Locate the cell with the specified text and output its [x, y] center coordinate. 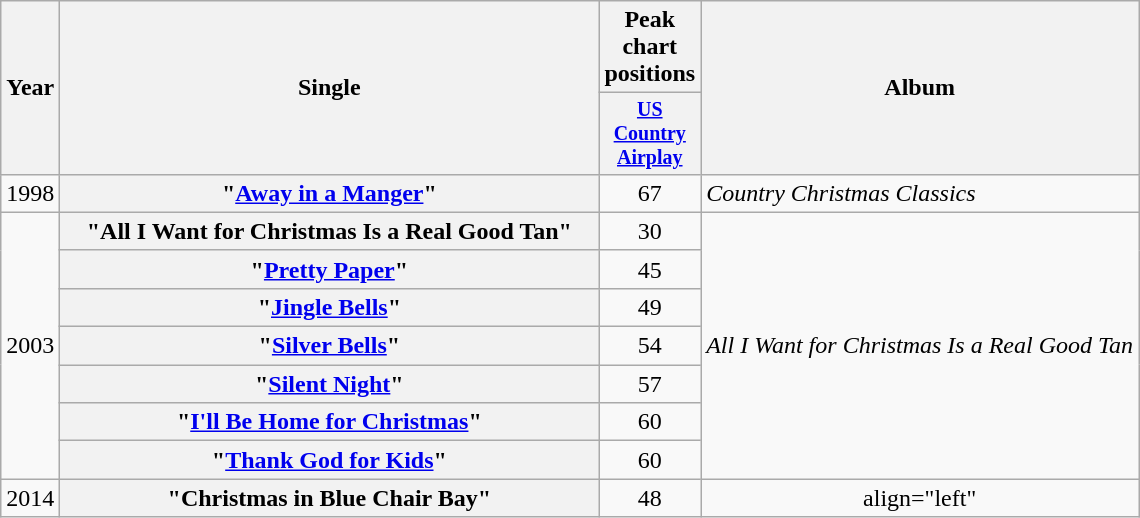
"Christmas in Blue Chair Bay" [330, 498]
30 [650, 231]
"Pretty Paper" [330, 269]
US Country Airplay [650, 134]
Country Christmas Classics [920, 193]
2003 [30, 345]
All I Want for Christmas Is a Real Good Tan [920, 345]
2014 [30, 498]
Year [30, 88]
Single [330, 88]
49 [650, 307]
Album [920, 88]
"Silver Bells" [330, 346]
45 [650, 269]
54 [650, 346]
Peak chartpositions [650, 47]
"Away in a Manger" [330, 193]
"All I Want for Christmas Is a Real Good Tan" [330, 231]
"Silent Night" [330, 384]
"Thank God for Kids" [330, 460]
"I'll Be Home for Christmas" [330, 422]
"Jingle Bells" [330, 307]
48 [650, 498]
67 [650, 193]
align="left" [920, 498]
1998 [30, 193]
57 [650, 384]
